Return (X, Y) of the center of cell containing provided text 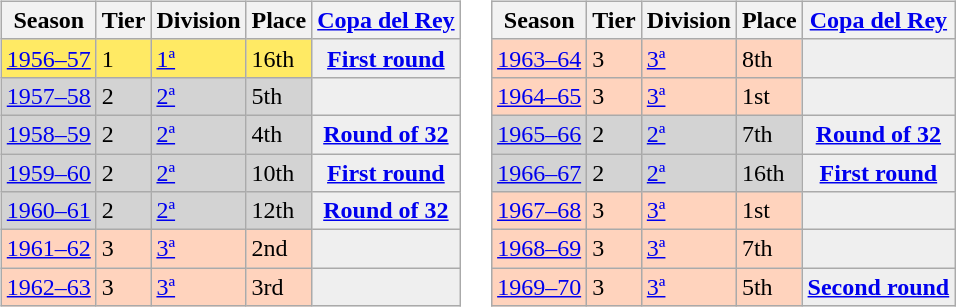
10th (279, 173)
1961–62 (48, 249)
1958–59 (48, 134)
1957–58 (48, 96)
1965–66 (540, 134)
1 (124, 58)
1963–64 (540, 58)
1964–65 (540, 96)
1966–67 (540, 173)
1967–68 (540, 211)
2nd (279, 249)
1968–69 (540, 249)
1956–57 (48, 58)
12th (279, 211)
Second round (878, 287)
1962–63 (48, 287)
1959–60 (48, 173)
1960–61 (48, 211)
1ª (198, 58)
3rd (279, 287)
1969–70 (540, 287)
8th (769, 58)
4th (279, 134)
